Return the [X, Y] coordinate for the center point of the cell that contains the specified text.  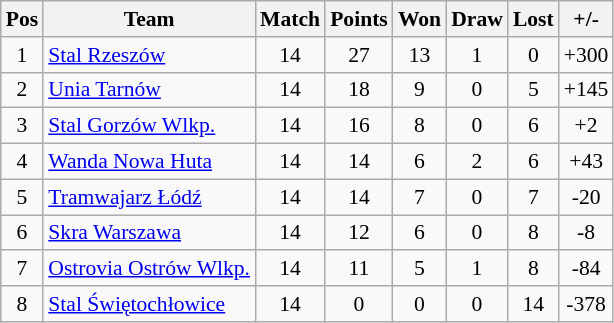
Skra Warszawa [149, 233]
-84 [586, 269]
+145 [586, 90]
+43 [586, 162]
Stal Gorzów Wlkp. [149, 126]
16 [359, 126]
4 [22, 162]
Unia Tarnów [149, 90]
Match [290, 19]
Draw [477, 19]
Tramwajarz Łódź [149, 197]
18 [359, 90]
-20 [586, 197]
11 [359, 269]
27 [359, 55]
Lost [534, 19]
+/- [586, 19]
Won [420, 19]
+300 [586, 55]
Team [149, 19]
12 [359, 233]
Pos [22, 19]
+2 [586, 126]
Stal Rzeszów [149, 55]
3 [22, 126]
Wanda Nowa Huta [149, 162]
Ostrovia Ostrów Wlkp. [149, 269]
13 [420, 55]
Stal Świętochłowice [149, 304]
9 [420, 90]
-378 [586, 304]
-8 [586, 233]
Points [359, 19]
